Identify which cell holds the provided text, then report its (x, y) central coordinate. 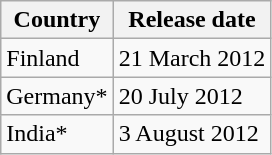
21 March 2012 (192, 58)
Germany* (57, 96)
India* (57, 134)
20 July 2012 (192, 96)
Release date (192, 20)
Country (57, 20)
3 August 2012 (192, 134)
Finland (57, 58)
